Detect which cell encompasses the target text, then output its (X, Y) center coordinate. 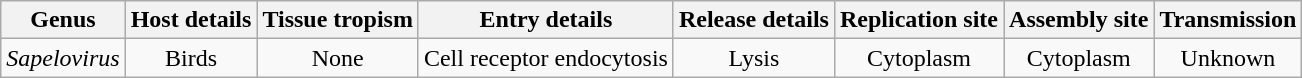
Entry details (546, 20)
Transmission (1228, 20)
Cell receptor endocytosis (546, 58)
Sapelovirus (63, 58)
Host details (191, 20)
Assembly site (1079, 20)
Birds (191, 58)
Unknown (1228, 58)
Replication site (918, 20)
Release details (754, 20)
None (338, 58)
Tissue tropism (338, 20)
Lysis (754, 58)
Genus (63, 20)
